Provide the (x, y) coordinate of the cell's center where the given text is located.  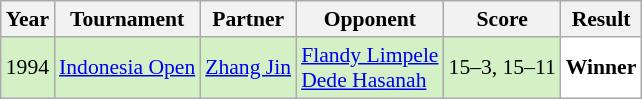
Zhang Jin (248, 68)
Score (502, 19)
Tournament (127, 19)
Result (602, 19)
Flandy Limpele Dede Hasanah (370, 68)
Year (28, 19)
Partner (248, 19)
Winner (602, 68)
Indonesia Open (127, 68)
Opponent (370, 19)
15–3, 15–11 (502, 68)
1994 (28, 68)
